For the text-containing cell, return its midpoint in (X, Y) coordinate format. 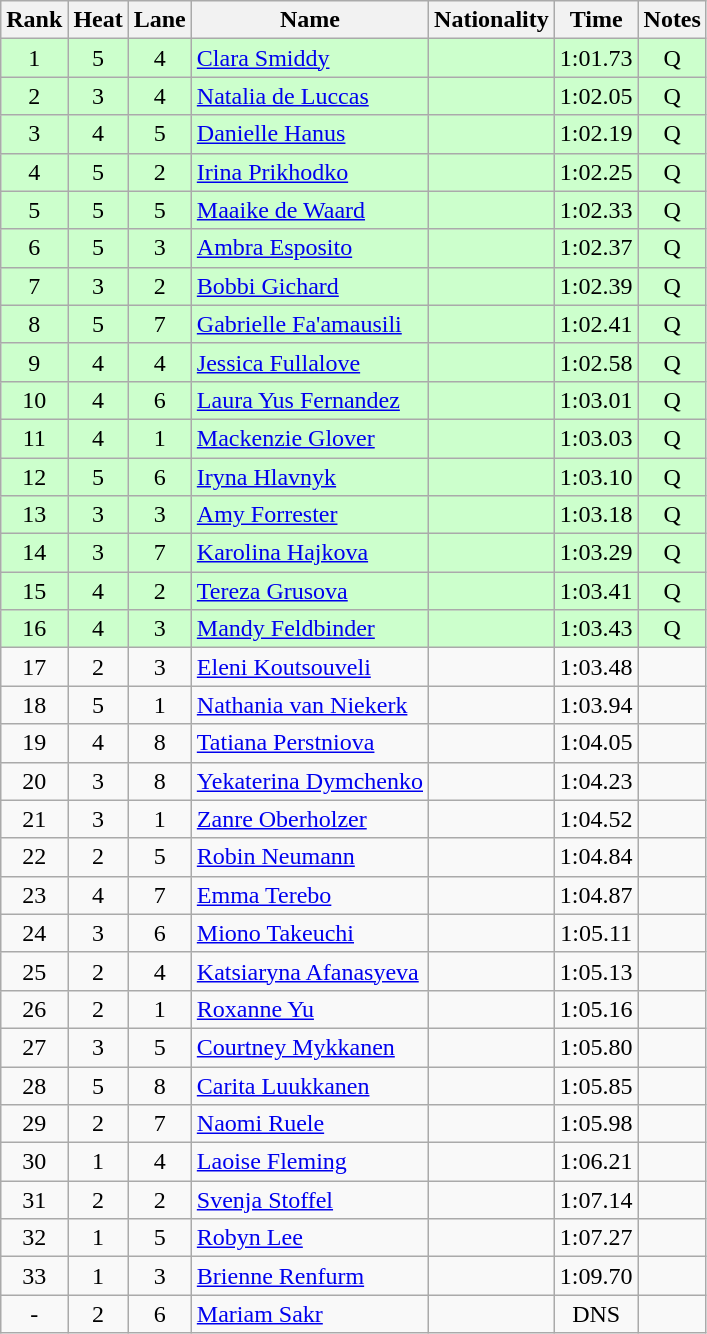
11 (34, 438)
1:03.18 (596, 515)
DNS (596, 1314)
1:04.52 (596, 819)
10 (34, 400)
1:03.01 (596, 400)
- (34, 1314)
15 (34, 591)
1:02.25 (596, 172)
1:02.05 (596, 96)
Miono Takeuchi (310, 933)
Bobbi Gichard (310, 286)
Iryna Hlavnyk (310, 477)
Laoise Fleming (310, 1162)
1:03.48 (596, 667)
1:04.23 (596, 781)
1:04.84 (596, 857)
Amy Forrester (310, 515)
Danielle Hanus (310, 134)
1:05.16 (596, 1009)
1:03.10 (596, 477)
Heat (98, 20)
Irina Prikhodko (310, 172)
28 (34, 1085)
Robin Neumann (310, 857)
Name (310, 20)
1:09.70 (596, 1276)
24 (34, 933)
1:07.14 (596, 1200)
Roxanne Yu (310, 1009)
1:05.80 (596, 1047)
18 (34, 705)
1:04.87 (596, 895)
1:02.58 (596, 362)
Zanre Oberholzer (310, 819)
29 (34, 1124)
Mackenzie Glover (310, 438)
12 (34, 477)
Carita Luukkanen (310, 1085)
Brienne Renfurm (310, 1276)
32 (34, 1238)
30 (34, 1162)
19 (34, 743)
1:04.05 (596, 743)
Katsiaryna Afanasyeva (310, 971)
1:06.21 (596, 1162)
27 (34, 1047)
17 (34, 667)
Maaike de Waard (310, 210)
22 (34, 857)
Eleni Koutsouveli (310, 667)
Time (596, 20)
Natalia de Luccas (310, 96)
Nationality (492, 20)
1:02.19 (596, 134)
16 (34, 629)
Emma Terebo (310, 895)
1:01.73 (596, 58)
Tereza Grusova (310, 591)
Lane (160, 20)
Mariam Sakr (310, 1314)
Robyn Lee (310, 1238)
1:02.41 (596, 324)
23 (34, 895)
Svenja Stoffel (310, 1200)
1:03.41 (596, 591)
31 (34, 1200)
26 (34, 1009)
1:05.85 (596, 1085)
Ambra Esposito (310, 248)
20 (34, 781)
Yekaterina Dymchenko (310, 781)
1:07.27 (596, 1238)
1:03.94 (596, 705)
Laura Yus Fernandez (310, 400)
9 (34, 362)
1:05.98 (596, 1124)
Courtney Mykkanen (310, 1047)
Mandy Feldbinder (310, 629)
1:03.03 (596, 438)
1:05.13 (596, 971)
Karolina Hajkova (310, 553)
33 (34, 1276)
Naomi Ruele (310, 1124)
Rank (34, 20)
13 (34, 515)
1:03.43 (596, 629)
1:02.37 (596, 248)
Tatiana Perstniova (310, 743)
Clara Smiddy (310, 58)
Nathania van Niekerk (310, 705)
1:02.39 (596, 286)
Notes (672, 20)
1:05.11 (596, 933)
25 (34, 971)
Jessica Fullalove (310, 362)
1:02.33 (596, 210)
14 (34, 553)
Gabrielle Fa'amausili (310, 324)
1:03.29 (596, 553)
21 (34, 819)
